Return [X, Y] of the center of cell containing provided text 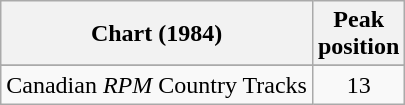
13 [358, 85]
Chart (1984) [157, 34]
Canadian RPM Country Tracks [157, 85]
Peakposition [358, 34]
